Identify which cell holds the provided text, then report its [x, y] central coordinate. 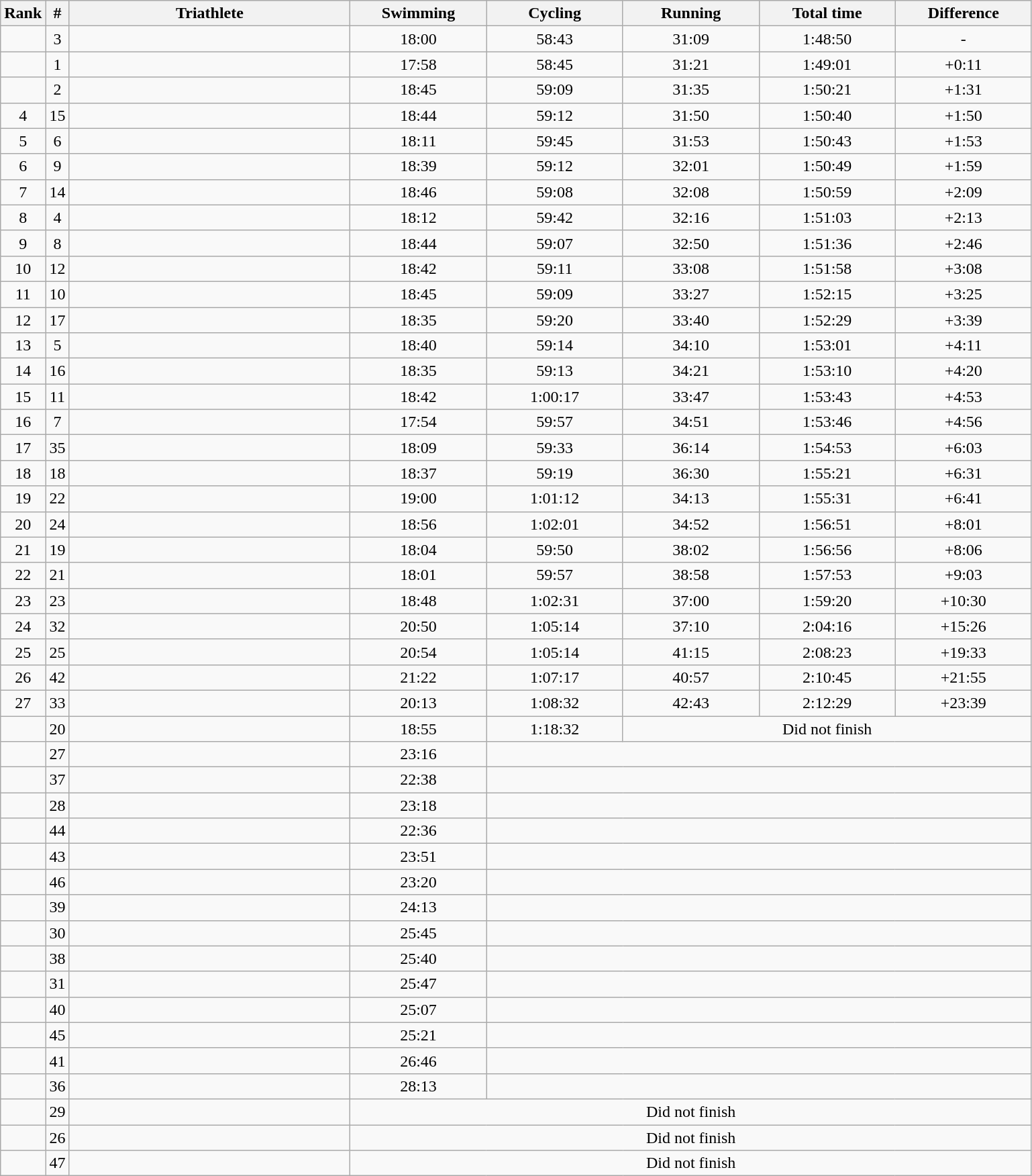
1:08:32 [554, 703]
34:21 [691, 371]
+9:03 [964, 575]
28 [58, 805]
18:09 [419, 448]
1:02:31 [554, 601]
18:56 [419, 524]
+19:33 [964, 652]
1:50:40 [827, 115]
33:08 [691, 268]
59:13 [554, 371]
58:45 [554, 64]
+1:50 [964, 115]
1:01:12 [554, 499]
18:00 [419, 39]
37:10 [691, 626]
1:50:59 [827, 192]
30 [58, 933]
Swimming [419, 13]
1:53:46 [827, 422]
1:54:53 [827, 448]
+23:39 [964, 703]
31:35 [691, 90]
1:59:20 [827, 601]
1:51:03 [827, 217]
+6:41 [964, 499]
22:36 [419, 831]
18:39 [419, 166]
+6:31 [964, 473]
45 [58, 1035]
+10:30 [964, 601]
Cycling [554, 13]
1:50:49 [827, 166]
1:50:21 [827, 90]
33:47 [691, 397]
21:22 [419, 677]
1:53:01 [827, 346]
+1:53 [964, 141]
31 [58, 984]
2:04:16 [827, 626]
39 [58, 908]
1:49:01 [827, 64]
38:02 [691, 550]
58:43 [554, 39]
1:53:43 [827, 397]
1:55:31 [827, 499]
22:38 [419, 780]
2:08:23 [827, 652]
38:58 [691, 575]
33:40 [691, 320]
59:50 [554, 550]
+4:53 [964, 397]
37 [58, 780]
44 [58, 831]
25:21 [419, 1035]
23:51 [419, 856]
59:08 [554, 192]
34:13 [691, 499]
18:55 [419, 728]
+1:31 [964, 90]
+8:01 [964, 524]
+6:03 [964, 448]
41 [58, 1061]
13 [23, 346]
18:04 [419, 550]
1:18:32 [554, 728]
1:02:01 [554, 524]
41:15 [691, 652]
3 [58, 39]
+2:46 [964, 243]
18:11 [419, 141]
28:13 [419, 1086]
+4:56 [964, 422]
Running [691, 13]
31:50 [691, 115]
25:47 [419, 984]
19:00 [419, 499]
1:52:15 [827, 294]
59:20 [554, 320]
35 [58, 448]
Triathlete [209, 13]
26:46 [419, 1061]
+3:39 [964, 320]
17:54 [419, 422]
40:57 [691, 677]
23:18 [419, 805]
1:48:50 [827, 39]
18:12 [419, 217]
1:56:51 [827, 524]
38 [58, 959]
32 [58, 626]
+4:20 [964, 371]
34:10 [691, 346]
2:10:45 [827, 677]
20:54 [419, 652]
59:33 [554, 448]
42:43 [691, 703]
18:40 [419, 346]
+21:55 [964, 677]
2:12:29 [827, 703]
Rank [23, 13]
25:40 [419, 959]
47 [58, 1163]
1:56:56 [827, 550]
36:14 [691, 448]
40 [58, 1010]
1:53:10 [827, 371]
+3:25 [964, 294]
25:45 [419, 933]
23:20 [419, 882]
32:16 [691, 217]
17:58 [419, 64]
59:19 [554, 473]
46 [58, 882]
1:55:21 [827, 473]
18:46 [419, 192]
18:48 [419, 601]
31:09 [691, 39]
1:07:17 [554, 677]
32:01 [691, 166]
Difference [964, 13]
24:13 [419, 908]
2 [58, 90]
23:16 [419, 754]
59:45 [554, 141]
1:52:29 [827, 320]
33 [58, 703]
- [964, 39]
43 [58, 856]
1:50:43 [827, 141]
18:01 [419, 575]
+3:08 [964, 268]
37:00 [691, 601]
1:57:53 [827, 575]
59:42 [554, 217]
+15:26 [964, 626]
36 [58, 1086]
33:27 [691, 294]
+0:11 [964, 64]
20:50 [419, 626]
1:00:17 [554, 397]
+2:13 [964, 217]
59:07 [554, 243]
59:14 [554, 346]
Total time [827, 13]
32:50 [691, 243]
36:30 [691, 473]
20:13 [419, 703]
+4:11 [964, 346]
31:53 [691, 141]
25:07 [419, 1010]
32:08 [691, 192]
+1:59 [964, 166]
+2:09 [964, 192]
# [58, 13]
1:51:36 [827, 243]
+8:06 [964, 550]
1 [58, 64]
18:37 [419, 473]
34:52 [691, 524]
29 [58, 1112]
42 [58, 677]
34:51 [691, 422]
59:11 [554, 268]
1:51:58 [827, 268]
31:21 [691, 64]
